Determine the (X, Y) coordinate at the center of the cell enclosing the given text.  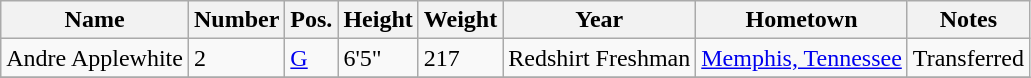
Transferred (968, 58)
Number (236, 20)
Name (95, 20)
Notes (968, 20)
6'5" (378, 58)
G (312, 58)
Redshirt Freshman (600, 58)
217 (460, 58)
Andre Applewhite (95, 58)
Pos. (312, 20)
Year (600, 20)
Memphis, Tennessee (802, 58)
2 (236, 58)
Weight (460, 20)
Hometown (802, 20)
Height (378, 20)
